Capture the cell that displays the provided text and extract its (X, Y) central coordinate. 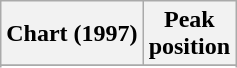
Chart (1997) (72, 34)
Peakposition (189, 34)
